Output the [X, Y] coordinate of the center of the cell containing the given text.  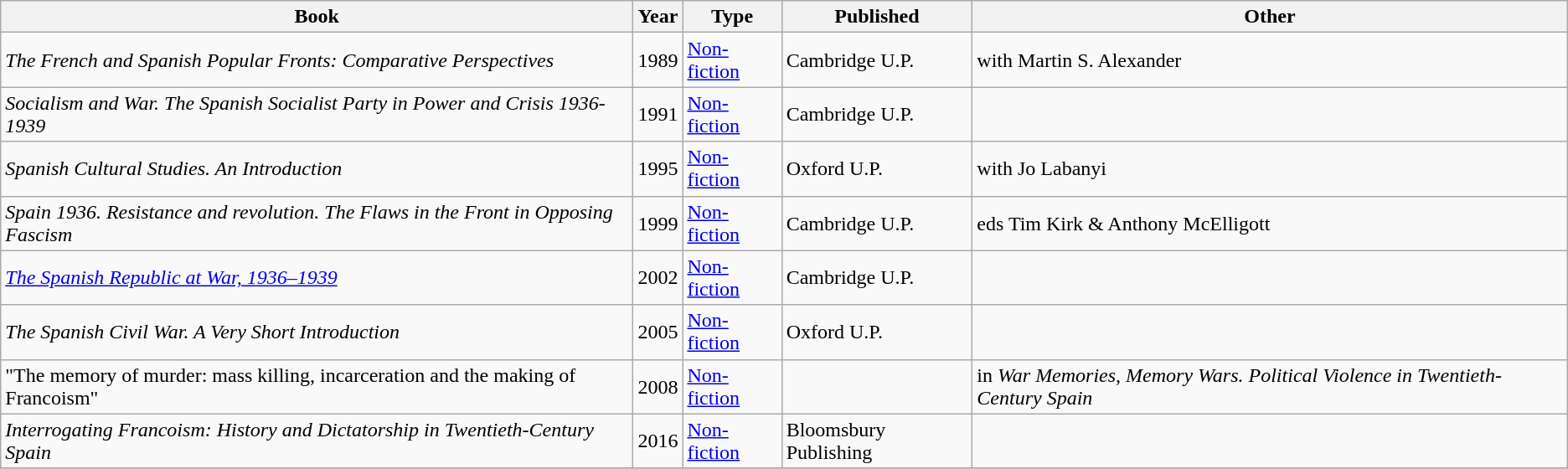
1989 [658, 60]
The Spanish Civil War. A Very Short Introduction [317, 332]
2016 [658, 441]
Bloomsbury Publishing [877, 441]
The French and Spanish Popular Fronts: Comparative Perspectives [317, 60]
Socialism and War. The Spanish Socialist Party in Power and Crisis 1936-1939 [317, 114]
Interrogating Francoism: History and Dictatorship in Twentieth-Century Spain [317, 441]
The Spanish Republic at War, 1936–1939 [317, 278]
with Martin S. Alexander [1270, 60]
in War Memories, Memory Wars. Political Violence in Twentieth-Century Spain [1270, 387]
Book [317, 17]
Type [732, 17]
eds Tim Kirk & Anthony McElligott [1270, 223]
1991 [658, 114]
with Jo Labanyi [1270, 169]
1995 [658, 169]
1999 [658, 223]
2008 [658, 387]
Published [877, 17]
Spanish Cultural Studies. An Introduction [317, 169]
"The memory of murder: mass killing, incarceration and the making of Francoism" [317, 387]
Spain 1936. Resistance and revolution. The Flaws in the Front in Opposing Fascism [317, 223]
2005 [658, 332]
Year [658, 17]
Other [1270, 17]
2002 [658, 278]
